Determine the [X, Y] coordinate at the center of the cell enclosing the given text.  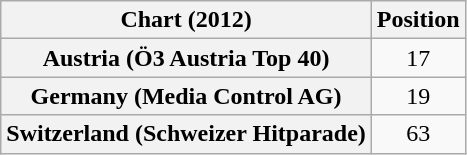
Germany (Media Control AG) [186, 96]
17 [418, 58]
Position [418, 20]
63 [418, 134]
19 [418, 96]
Chart (2012) [186, 20]
Austria (Ö3 Austria Top 40) [186, 58]
Switzerland (Schweizer Hitparade) [186, 134]
